Scan for the cell matching the given text and deliver its (X, Y) coordinate at center. 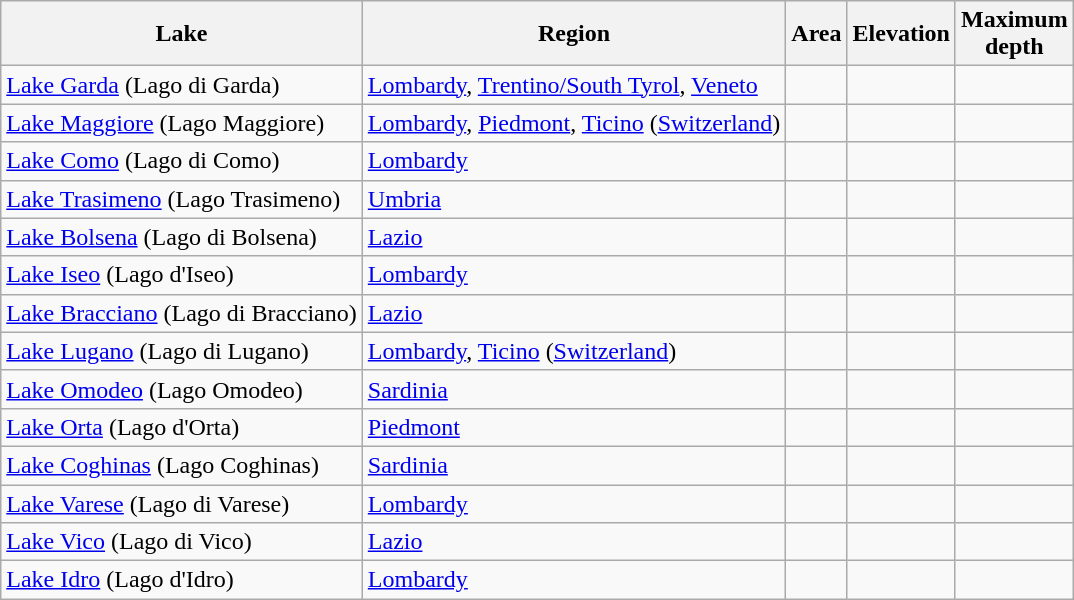
Piedmont (574, 427)
Lake Como (Lago di Como) (182, 161)
Maximumdepth (1014, 34)
Lake Maggiore (Lago Maggiore) (182, 123)
Lake Orta (Lago d'Orta) (182, 427)
Lake Varese (Lago di Varese) (182, 503)
Lake Omodeo (Lago Omodeo) (182, 389)
Lake Vico (Lago di Vico) (182, 542)
Lake Iseo (Lago d'Iseo) (182, 275)
Umbria (574, 199)
Area (816, 34)
Lake Garda (Lago di Garda) (182, 85)
Lake Bracciano (Lago di Bracciano) (182, 313)
Lombardy, Piedmont, Ticino (Switzerland) (574, 123)
Lake Lugano (Lago di Lugano) (182, 351)
Region (574, 34)
Lake Trasimeno (Lago Trasimeno) (182, 199)
Lombardy, Ticino (Switzerland) (574, 351)
Elevation (901, 34)
Lake Bolsena (Lago di Bolsena) (182, 237)
Lombardy, Trentino/South Tyrol, Veneto (574, 85)
Lake (182, 34)
Lake Coghinas (Lago Coghinas) (182, 465)
Lake Idro (Lago d'Idro) (182, 580)
